From the cell containing the given text, extract its center point as [x, y] coordinate. 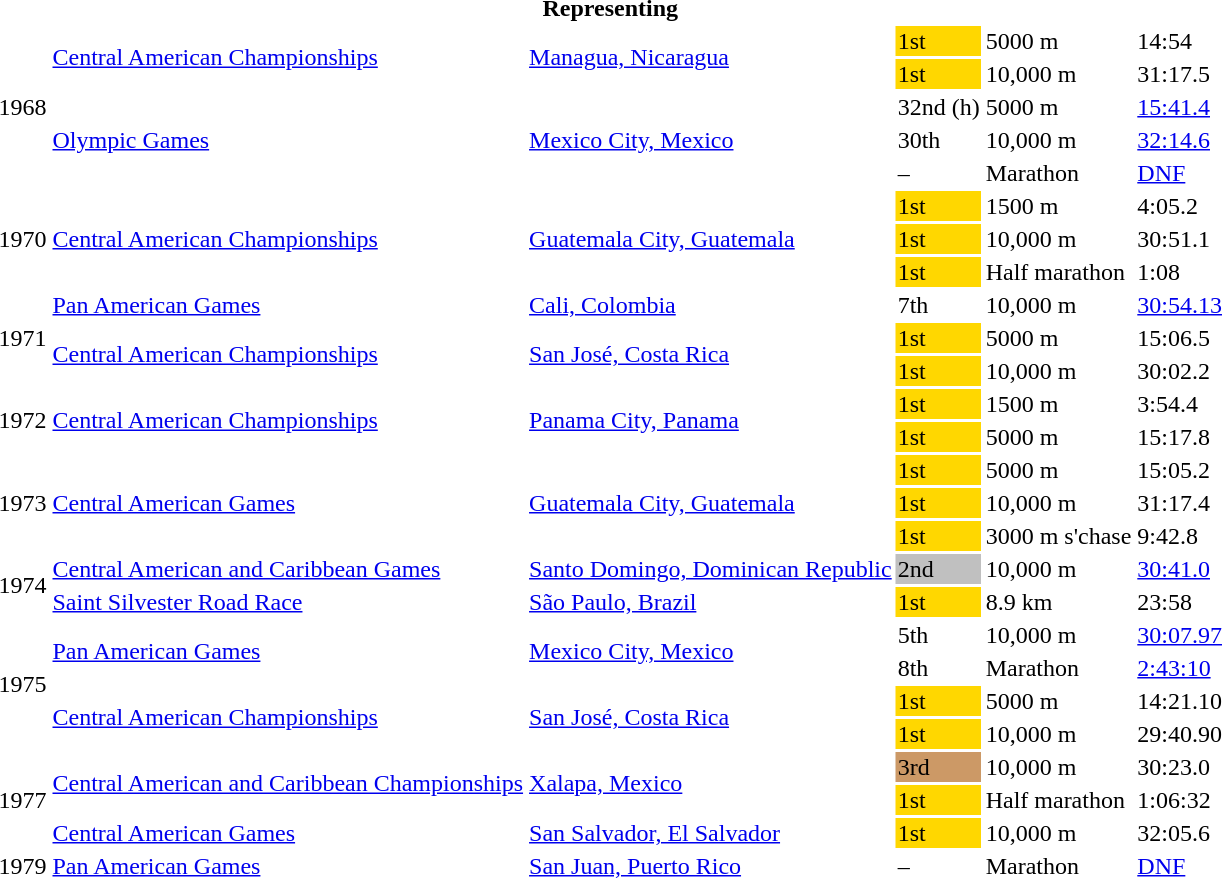
Panama City, Panama [711, 420]
8.9 km [1058, 602]
Santo Domingo, Dominican Republic [711, 569]
30th [938, 140]
2nd [938, 569]
Managua, Nicaragua [711, 58]
Cali, Colombia [711, 305]
– [938, 173]
7th [938, 305]
3rd [938, 767]
Saint Silvester Road Race [288, 602]
Central American and Caribbean Games [288, 569]
Central American and Caribbean Championships [288, 784]
8th [938, 668]
Xalapa, Mexico [711, 784]
Olympic Games [288, 140]
32nd (h) [938, 107]
San Salvador, El Salvador [711, 833]
5th [938, 635]
São Paulo, Brazil [711, 602]
3000 m s'chase [1058, 536]
